Locate the cell with the specified text and output its (X, Y) center coordinate. 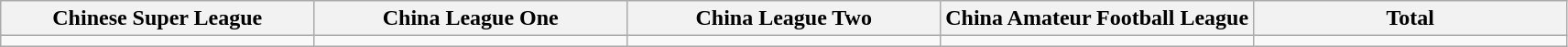
Total (1410, 18)
Chinese Super League (158, 18)
China Amateur Football League (1097, 18)
China League One (471, 18)
China League Two (784, 18)
